Locate the cell with the specified text and output its (x, y) center coordinate. 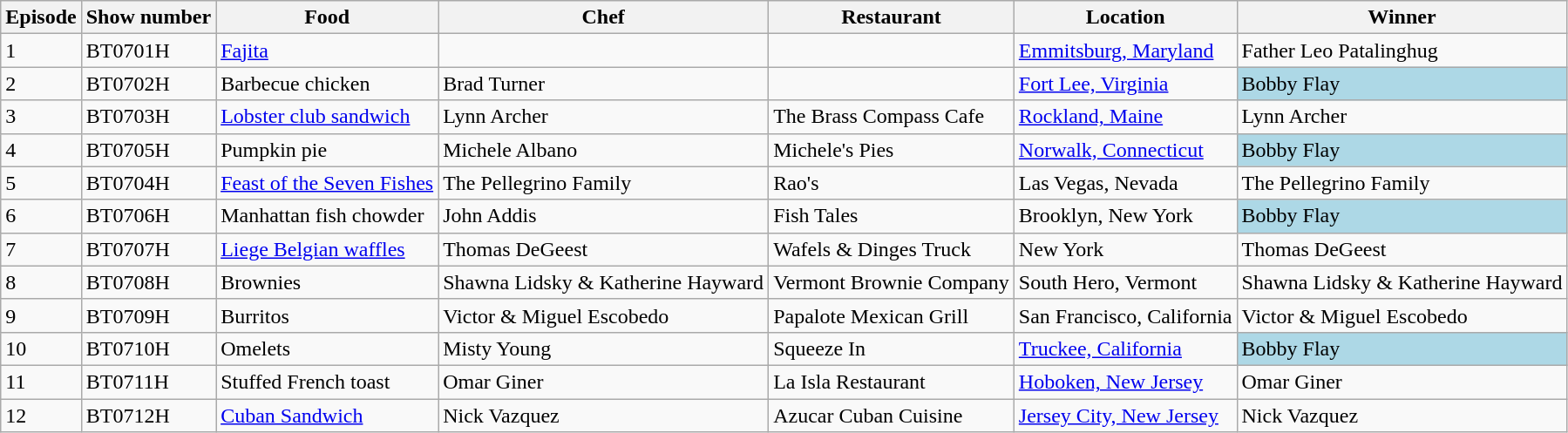
Lobster club sandwich (328, 117)
Truckee, California (1125, 348)
Rao's (892, 183)
Barbecue chicken (328, 84)
BT0705H (148, 150)
Wafels & Dinges Truck (892, 249)
Jersey City, New Jersey (1125, 416)
Burritos (328, 315)
11 (41, 382)
Las Vegas, Nevada (1125, 183)
Pumpkin pie (328, 150)
Brownies (328, 282)
Omelets (328, 348)
Hoboken, New Jersey (1125, 382)
BT0706H (148, 216)
John Addis (603, 216)
BT0702H (148, 84)
8 (41, 282)
Chef (603, 17)
BT0701H (148, 51)
Manhattan fish chowder (328, 216)
6 (41, 216)
Fajita (328, 51)
BT0712H (148, 416)
Stuffed French toast (328, 382)
Vermont Brownie Company (892, 282)
BT0704H (148, 183)
Brooklyn, New York (1125, 216)
Father Leo Patalinghug (1402, 51)
Liege Belgian waffles (328, 249)
BT0703H (148, 117)
Emmitsburg, Maryland (1125, 51)
BT0708H (148, 282)
1 (41, 51)
7 (41, 249)
4 (41, 150)
New York (1125, 249)
Episode (41, 17)
5 (41, 183)
Misty Young (603, 348)
Azucar Cuban Cuisine (892, 416)
BT0710H (148, 348)
Fort Lee, Virginia (1125, 84)
Squeeze In (892, 348)
Feast of the Seven Fishes (328, 183)
Cuban Sandwich (328, 416)
San Francisco, California (1125, 315)
Location (1125, 17)
Show number (148, 17)
Winner (1402, 17)
10 (41, 348)
Restaurant (892, 17)
South Hero, Vermont (1125, 282)
Food (328, 17)
Rockland, Maine (1125, 117)
12 (41, 416)
Michele Albano (603, 150)
BT0711H (148, 382)
9 (41, 315)
The Brass Compass Cafe (892, 117)
Michele's Pies (892, 150)
3 (41, 117)
2 (41, 84)
Brad Turner (603, 84)
BT0707H (148, 249)
BT0709H (148, 315)
Fish Tales (892, 216)
La Isla Restaurant (892, 382)
Papalote Mexican Grill (892, 315)
Norwalk, Connecticut (1125, 150)
